For the text-containing cell, return its midpoint in [x, y] coordinate format. 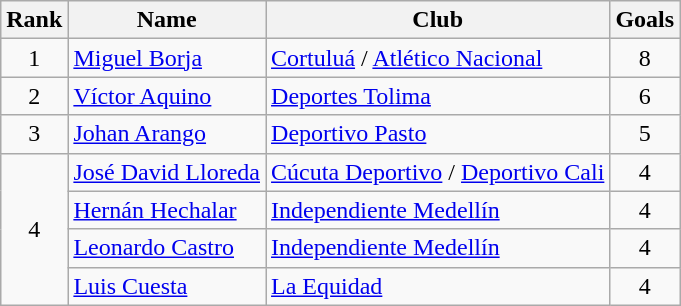
3 [34, 134]
Miguel Borja [167, 58]
2 [34, 96]
Leonardo Castro [167, 248]
6 [645, 96]
Johan Arango [167, 134]
Cortuluá / Atlético Nacional [438, 58]
Víctor Aquino [167, 96]
Cúcuta Deportivo / Deportivo Cali [438, 172]
Deportivo Pasto [438, 134]
5 [645, 134]
La Equidad [438, 286]
Club [438, 20]
Luis Cuesta [167, 286]
Deportes Tolima [438, 96]
8 [645, 58]
1 [34, 58]
Goals [645, 20]
Hernán Hechalar [167, 210]
Name [167, 20]
Rank [34, 20]
José David Lloreda [167, 172]
